Determine the [X, Y] coordinate at the center of the cell enclosing the given text.  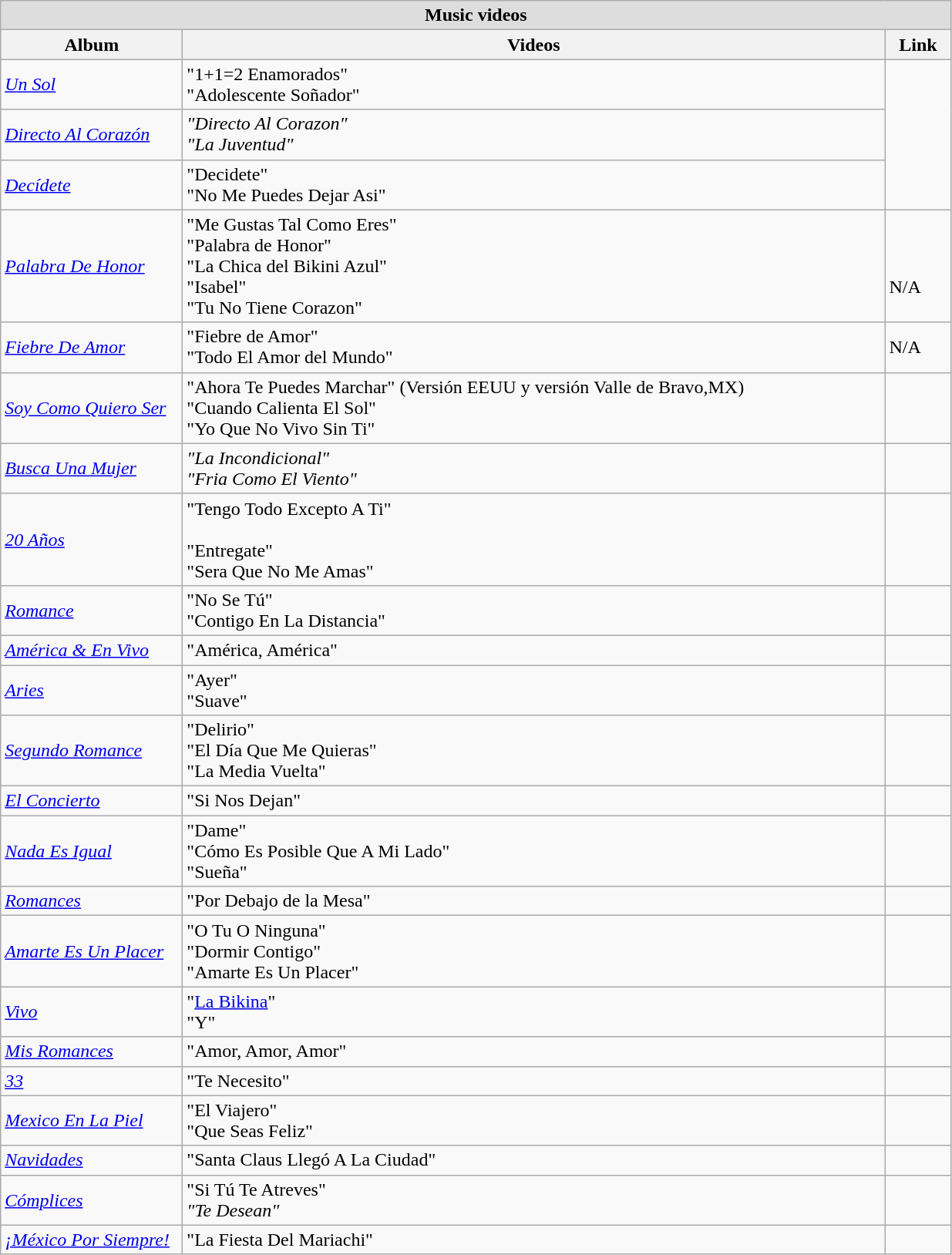
Music videos [476, 15]
"La Fiesta Del Mariachi" [533, 1240]
Vivo [92, 1011]
Nada Es Igual [92, 851]
Navidades [92, 1160]
"Decidete""No Me Puedes Dejar Asi" [533, 185]
¡México Por Siempre! [92, 1240]
Mis Romances [92, 1051]
"La Bikina""Y" [533, 1011]
Decídete [92, 185]
"América, América" [533, 650]
"Santa Claus Llegó A La Ciudad" [533, 1160]
Amarte Es Un Placer [92, 951]
"Dame""Cómo Es Posible Que A Mi Lado""Sueña" [533, 851]
Romance [92, 611]
"Delirio""El Día Que Me Quieras""La Media Vuelta" [533, 751]
América & En Vivo [92, 650]
Mexico En La Piel [92, 1121]
Un Sol [92, 85]
Videos [533, 45]
Link [918, 45]
Directo Al Corazón [92, 134]
Busca Una Mujer [92, 469]
"Me Gustas Tal Como Eres""Palabra de Honor""La Chica del Bikini Azul""Isabel""Tu No Tiene Corazon" [533, 266]
"Amor, Amor, Amor" [533, 1051]
Cómplices [92, 1199]
33 [92, 1081]
"Si Tú Te Atreves""Te Desean" [533, 1199]
"Por Debajo de la Mesa" [533, 901]
Palabra De Honor [92, 266]
"1+1=2 Enamorados""Adolescente Soñador" [533, 85]
"Te Necesito" [533, 1081]
Segundo Romance [92, 751]
El Concierto [92, 801]
Romances [92, 901]
Aries [92, 689]
"Directo Al Corazon""La Juventud" [533, 134]
"Ayer""Suave" [533, 689]
"Ahora Te Puedes Marchar" (Versión EEUU y versión Valle de Bravo,MX)"Cuando Calienta El Sol""Yo Que No Vivo Sin Ti" [533, 408]
Soy Como Quiero Ser [92, 408]
"Fiebre de Amor""Todo El Amor del Mundo" [533, 347]
"O Tu O Ninguna""Dormir Contigo""Amarte Es Un Placer" [533, 951]
"La Incondicional""Fria Como El Viento" [533, 469]
"El Viajero""Que Seas Feliz" [533, 1121]
Fiebre De Amor [92, 347]
"Tengo Todo Excepto A Ti""Entregate" "Sera Que No Me Amas" [533, 540]
"Si Nos Dejan" [533, 801]
20 Años [92, 540]
Album [92, 45]
"No Se Tú""Contigo En La Distancia" [533, 611]
